Identify which cell holds the provided text, then report its [X, Y] central coordinate. 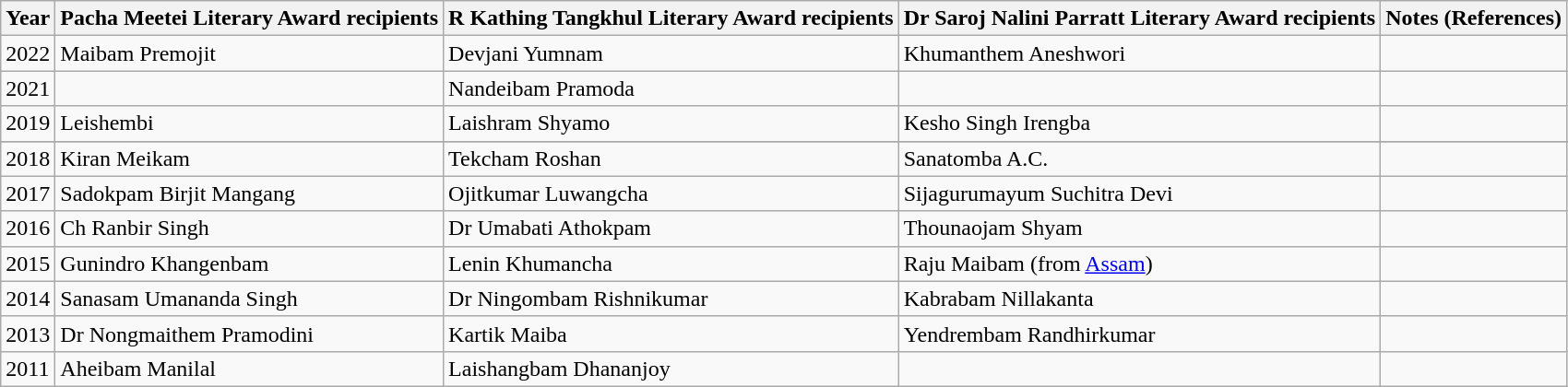
Tekcham Roshan [671, 158]
Sadokpam Birjit Mangang [249, 193]
Laishangbam Dhananjoy [671, 369]
R Kathing Tangkhul Literary Award recipients [671, 18]
Devjani Yumnam [671, 53]
2019 [28, 123]
Lenin Khumancha [671, 264]
Leishembi [249, 123]
2016 [28, 229]
Laishram Shyamo [671, 123]
Dr Umabati Athokpam [671, 229]
Khumanthem Aneshwori [1140, 53]
Aheibam Manilal [249, 369]
2021 [28, 88]
Sanatomba A.C. [1140, 158]
2011 [28, 369]
Dr Saroj Nalini Parratt Literary Award recipients [1140, 18]
Kiran Meikam [249, 158]
Sanasam Umananda Singh [249, 299]
Dr Ningombam Rishnikumar [671, 299]
Kesho Singh Irengba [1140, 123]
2022 [28, 53]
2018 [28, 158]
2017 [28, 193]
Ojitkumar Luwangcha [671, 193]
Raju Maibam (from Assam) [1140, 264]
Maibam Premojit [249, 53]
Year [28, 18]
Sijagurumayum Suchitra Devi [1140, 193]
Yendrembam Randhirkumar [1140, 334]
2013 [28, 334]
Kabrabam Nillakanta [1140, 299]
Pacha Meetei Literary Award recipients [249, 18]
2015 [28, 264]
Dr Nongmaithem Pramodini [249, 334]
Notes (References) [1474, 18]
Thounaojam Shyam [1140, 229]
Kartik Maiba [671, 334]
2014 [28, 299]
Nandeibam Pramoda [671, 88]
Gunindro Khangenbam [249, 264]
Ch Ranbir Singh [249, 229]
